Extract the [X, Y] coordinate from the center of the cell holding the provided text.  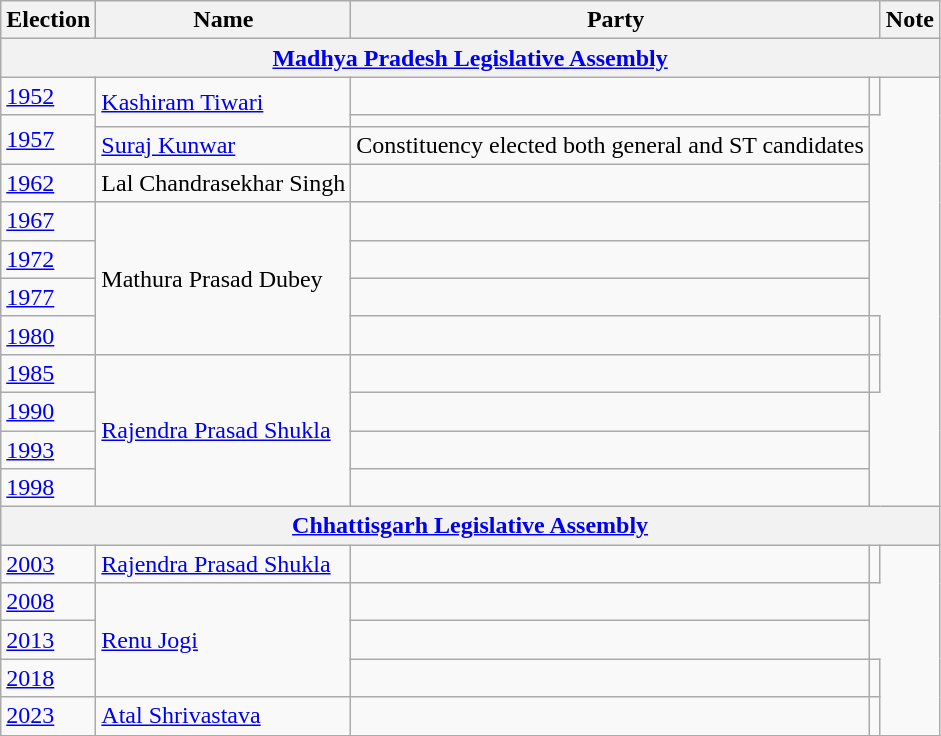
Atal Shrivastava [224, 716]
2008 [48, 602]
1990 [48, 411]
Mathura Prasad Dubey [224, 278]
Note [910, 20]
Suraj Kunwar [224, 145]
1985 [48, 373]
2003 [48, 564]
Chhattisgarh Legislative Assembly [470, 526]
1972 [48, 259]
Renu Jogi [224, 640]
1977 [48, 297]
1952 [48, 96]
Lal Chandrasekhar Singh [224, 183]
1962 [48, 183]
2013 [48, 640]
1998 [48, 488]
Kashiram Tiwari [224, 102]
1957 [48, 140]
Name [224, 20]
2018 [48, 678]
Election [48, 20]
Madhya Pradesh Legislative Assembly [470, 58]
2023 [48, 716]
1993 [48, 449]
Constituency elected both general and ST candidates [610, 145]
Party [616, 20]
1967 [48, 221]
1980 [48, 335]
